Return [X, Y] of the center of cell containing provided text 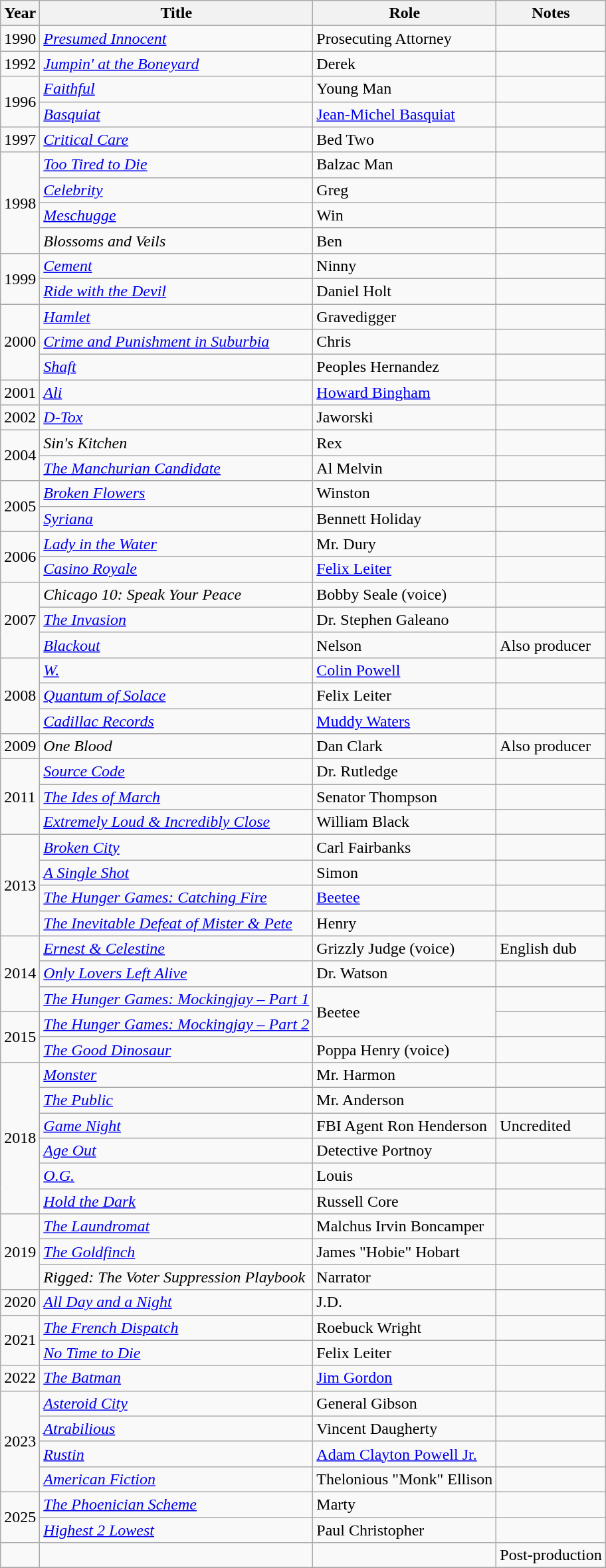
General Gibson [405, 1403]
Narrator [405, 1277]
Broken Flowers [177, 493]
No Time to Die [177, 1353]
Cement [177, 266]
Young Man [405, 89]
Daniel Holt [405, 291]
2001 [20, 392]
1990 [20, 39]
Thelonious "Monk" Ellison [405, 1479]
1997 [20, 139]
The Manchurian Candidate [177, 468]
A Single Shot [177, 873]
D-Tox [177, 418]
Quantum of Solace [177, 695]
Greg [405, 190]
Blackout [177, 645]
Rex [405, 443]
Extremely Loud & Incredibly Close [177, 822]
Bennett Holiday [405, 519]
Simon [405, 873]
Shaft [177, 367]
2018 [20, 1138]
Carl Fairbanks [405, 847]
Game Night [177, 1126]
Mr. Harmon [405, 1075]
Post-production [551, 1555]
2007 [20, 620]
Atrabilious [177, 1429]
Mr. Dury [405, 544]
Muddy Waters [405, 721]
Dr. Watson [405, 974]
The Batman [177, 1378]
Source Code [177, 772]
Peoples Hernandez [405, 367]
Casino Royale [177, 569]
W. [177, 670]
2009 [20, 746]
The Hunger Games: Mockingjay – Part 2 [177, 1024]
The Goldfinch [177, 1252]
The Hunger Games: Mockingjay – Part 1 [177, 999]
Year [20, 13]
2019 [20, 1252]
1996 [20, 102]
Chicago 10: Speak Your Peace [177, 594]
Only Lovers Left Alive [177, 974]
Ninny [405, 266]
Balzac Man [405, 165]
Paul Christopher [405, 1529]
2023 [20, 1441]
Jim Gordon [405, 1378]
2011 [20, 797]
The French Dispatch [177, 1328]
Too Tired to Die [177, 165]
Louis [405, 1176]
William Black [405, 822]
Jean-Michel Basquiat [405, 114]
Title [177, 13]
Crime and Punishment in Suburbia [177, 342]
One Blood [177, 746]
Win [405, 215]
The Public [177, 1100]
James "Hobie" Hobart [405, 1252]
Basquiat [177, 114]
The Laundromat [177, 1227]
Malchus Irvin Boncamper [405, 1227]
Senator Thompson [405, 797]
Monster [177, 1075]
Age Out [177, 1151]
Bobby Seale (voice) [405, 594]
Detective Portnoy [405, 1151]
Meschugge [177, 215]
Nelson [405, 645]
Presumed Innocent [177, 39]
Faithful [177, 89]
All Day and a Night [177, 1302]
The Hunger Games: Catching Fire [177, 898]
The Good Dinosaur [177, 1049]
Russell Core [405, 1201]
Poppa Henry (voice) [405, 1049]
Cadillac Records [177, 721]
Derek [405, 64]
2025 [20, 1517]
The Invasion [177, 620]
Ride with the Devil [177, 291]
2014 [20, 974]
2002 [20, 418]
Dr. Stephen Galeano [405, 620]
2015 [20, 1037]
1992 [20, 64]
Chris [405, 342]
Marty [405, 1504]
The Inevitable Defeat of Mister & Pete [177, 923]
Rigged: The Voter Suppression Playbook [177, 1277]
Ernest & Celestine [177, 948]
2006 [20, 557]
Rustin [177, 1454]
Adam Clayton Powell Jr. [405, 1454]
2020 [20, 1302]
Role [405, 13]
Asteroid City [177, 1403]
2000 [20, 342]
1998 [20, 203]
Hamlet [177, 317]
2005 [20, 506]
Grizzly Judge (voice) [405, 948]
Dan Clark [405, 746]
Howard Bingham [405, 392]
Jumpin' at the Boneyard [177, 64]
English dub [551, 948]
Henry [405, 923]
Highest 2 Lowest [177, 1529]
Ben [405, 240]
American Fiction [177, 1479]
2004 [20, 456]
1999 [20, 278]
O.G. [177, 1176]
Uncredited [551, 1126]
The Ides of March [177, 797]
Colin Powell [405, 670]
2013 [20, 885]
Dr. Rutledge [405, 772]
The Phoenician Scheme [177, 1504]
Ali [177, 392]
J.D. [405, 1302]
Mr. Anderson [405, 1100]
Al Melvin [405, 468]
Gravedigger [405, 317]
Winston [405, 493]
Roebuck Wright [405, 1328]
2008 [20, 695]
Jaworski [405, 418]
Critical Care [177, 139]
2021 [20, 1340]
Sin's Kitchen [177, 443]
Lady in the Water [177, 544]
2022 [20, 1378]
Bed Two [405, 139]
Hold the Dark [177, 1201]
FBI Agent Ron Henderson [405, 1126]
Syriana [177, 519]
Prosecuting Attorney [405, 39]
Broken City [177, 847]
Blossoms and Veils [177, 240]
Vincent Daugherty [405, 1429]
Notes [551, 13]
Celebrity [177, 190]
